Determine the [x, y] coordinate at the center of the cell enclosing the given text.  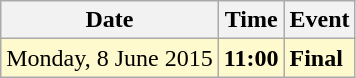
Date [110, 20]
Final [320, 58]
Time [251, 20]
11:00 [251, 58]
Event [320, 20]
Monday, 8 June 2015 [110, 58]
